Determine the (X, Y) coordinate at the center of the cell enclosing the given text.  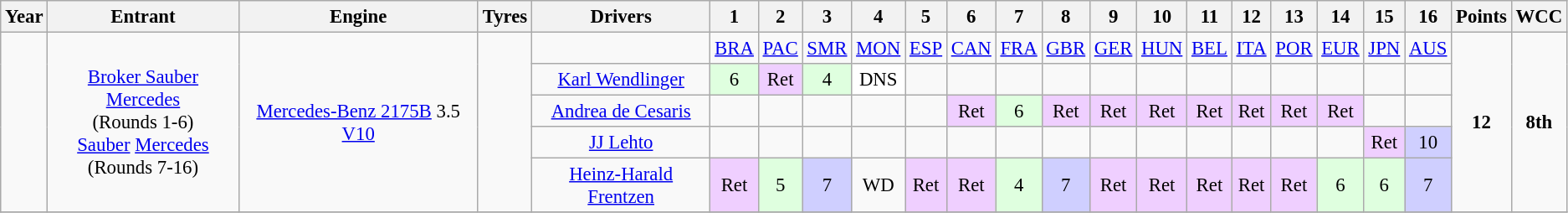
SMR (827, 49)
9 (1113, 17)
16 (1428, 17)
WCC (1539, 17)
Tyres (505, 17)
8 (1066, 17)
DNS (879, 80)
Karl Wendlinger (621, 80)
2 (780, 17)
Points (1481, 17)
MON (879, 49)
BRA (735, 49)
HUN (1162, 49)
Drivers (621, 17)
WD (879, 186)
CAN (971, 49)
GBR (1066, 49)
Entrant (143, 17)
GER (1113, 49)
Broker Sauber Mercedes(Rounds 1-6)Sauber Mercedes(Rounds 7-16) (143, 122)
1 (735, 17)
FRA (1019, 49)
AUS (1428, 49)
POR (1294, 49)
11 (1210, 17)
JJ Lehto (621, 143)
Mercedes-Benz 2175B 3.5 V10 (358, 122)
PAC (780, 49)
8th (1539, 122)
EUR (1340, 49)
ESP (926, 49)
JPN (1384, 49)
BEL (1210, 49)
13 (1294, 17)
3 (827, 17)
Andrea de Cesaris (621, 112)
ITA (1252, 49)
Year (24, 17)
Heinz-Harald Frentzen (621, 186)
Engine (358, 17)
15 (1384, 17)
14 (1340, 17)
